Determine the (x, y) coordinate at the center of the cell enclosing the given text.  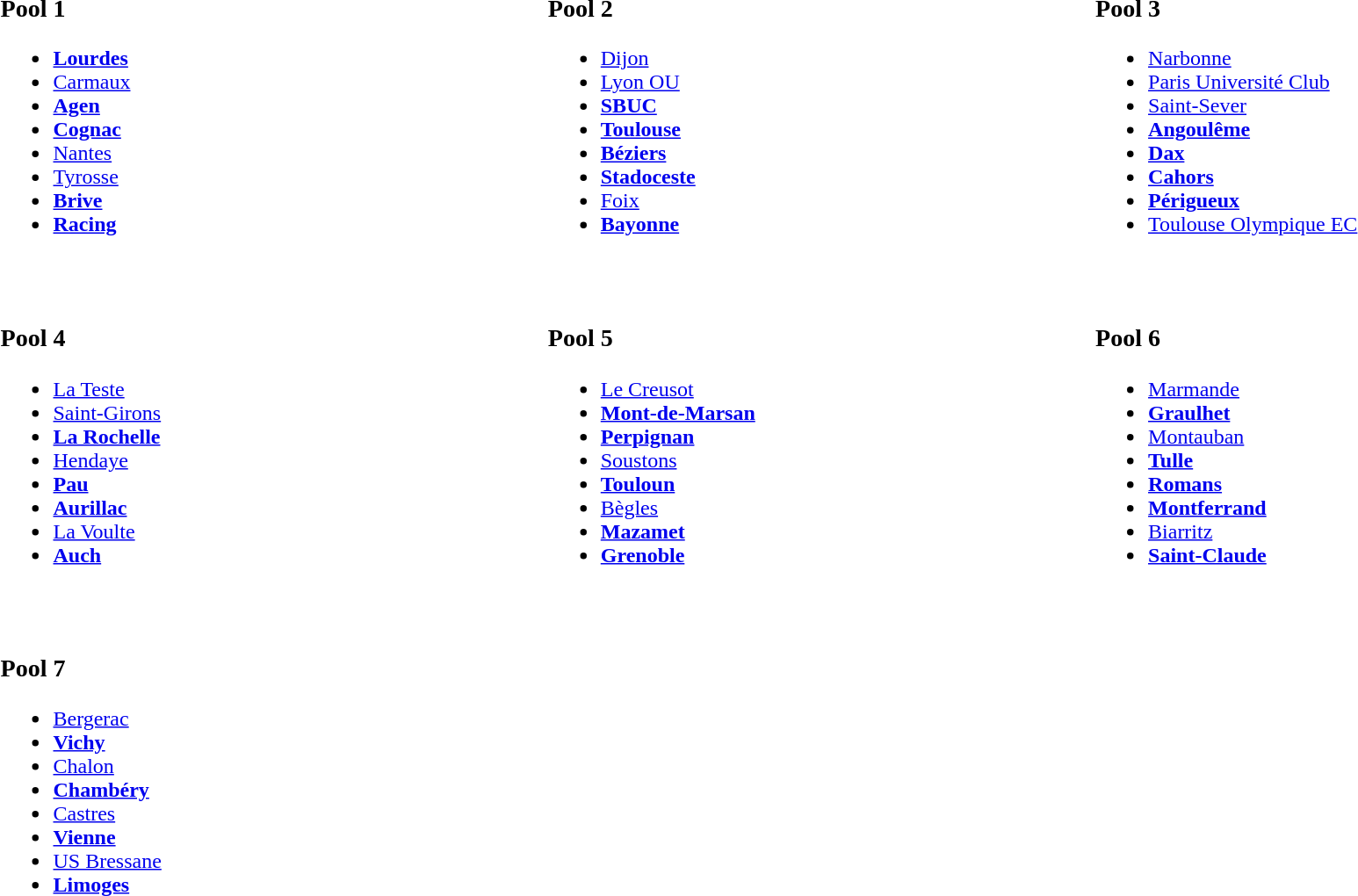
Pool 5Le CreusotMont-de-MarsanPerpignanSoustonsToulounBèglesMazametGrenoble (813, 431)
